Detect which cell encompasses the target text, then output its (x, y) center coordinate. 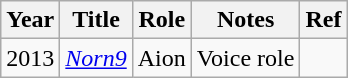
2013 (30, 58)
Notes (246, 20)
Title (96, 20)
Voice role (246, 58)
Year (30, 20)
Aion (162, 58)
Ref (324, 20)
Role (162, 20)
Norn9 (96, 58)
